Extract the (x, y) coordinate from the center of the cell holding the provided text.  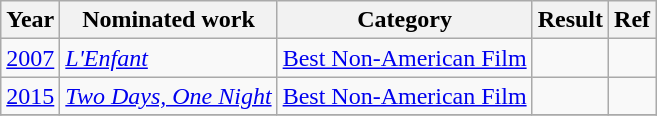
Nominated work (168, 20)
Ref (632, 20)
Result (570, 20)
Two Days, One Night (168, 96)
Year (30, 20)
Category (404, 20)
L'Enfant (168, 58)
2015 (30, 96)
2007 (30, 58)
